Output the (X, Y) coordinate of the center of the cell containing the given text.  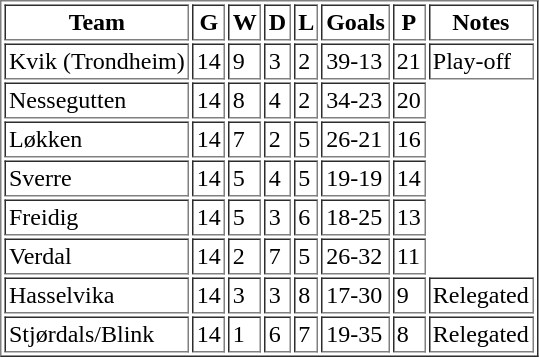
11 (408, 256)
16 (408, 140)
18-25 (356, 218)
1 (244, 334)
13 (408, 218)
34-23 (356, 100)
Goals (356, 22)
17-30 (356, 296)
Nessegutten (96, 100)
Hasselvika (96, 296)
26-32 (356, 256)
L (306, 22)
26-21 (356, 140)
G (208, 22)
19-35 (356, 334)
D (277, 22)
Sverre (96, 178)
21 (408, 62)
Play-off (480, 62)
Løkken (96, 140)
Notes (480, 22)
Verdal (96, 256)
W (244, 22)
19-19 (356, 178)
Freidig (96, 218)
Stjørdals/Blink (96, 334)
20 (408, 100)
Team (96, 22)
Kvik (Trondheim) (96, 62)
39-13 (356, 62)
P (408, 22)
